For the text-containing cell, return its midpoint in [X, Y] coordinate format. 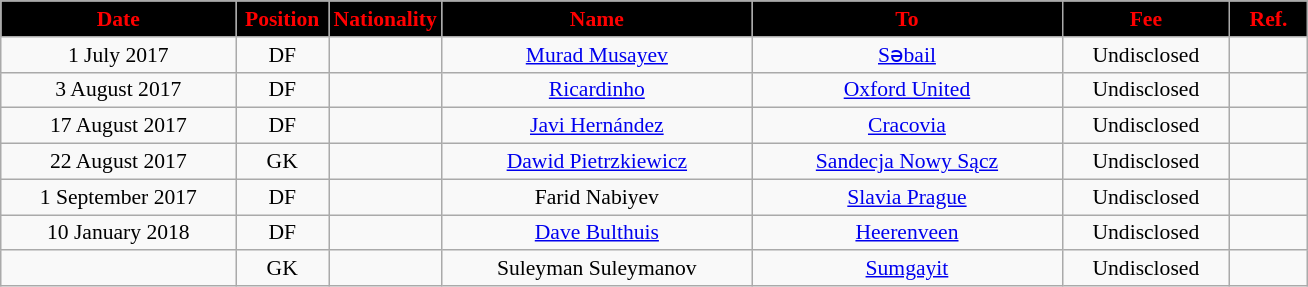
Cracovia [907, 126]
17 August 2017 [118, 126]
Ricardinho [597, 90]
Heerenveen [907, 233]
22 August 2017 [118, 162]
Date [118, 19]
1 July 2017 [118, 55]
Dave Bulthuis [597, 233]
Farid Nabiyev [597, 197]
Sumgayit [907, 269]
To [907, 19]
Murad Musayev [597, 55]
Səbail [907, 55]
1 September 2017 [118, 197]
Fee [1146, 19]
Slavia Prague [907, 197]
Nationality [384, 19]
Name [597, 19]
3 August 2017 [118, 90]
Position [282, 19]
Javi Hernández [597, 126]
10 January 2018 [118, 233]
Suleyman Suleymanov [597, 269]
Dawid Pietrzkiewicz [597, 162]
Oxford United [907, 90]
Ref. [1269, 19]
Sandecja Nowy Sącz [907, 162]
